Identify which cell holds the provided text, then report its [X, Y] central coordinate. 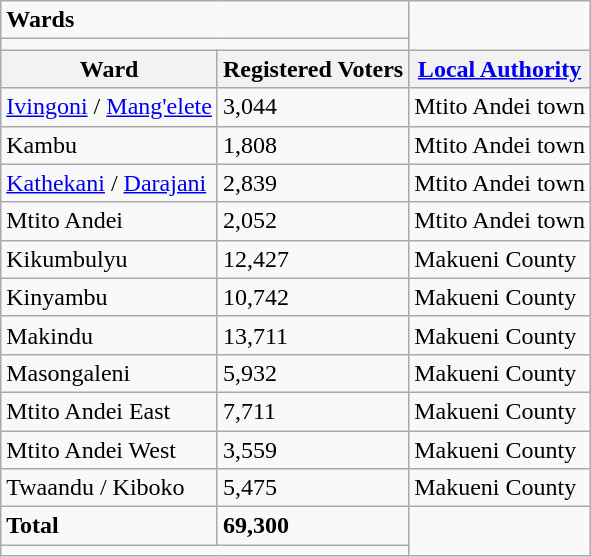
Registered Voters [312, 69]
Twaandu / Kiboko [110, 488]
5,475 [312, 488]
7,711 [312, 411]
Ivingoni / Mang'elete [110, 107]
69,300 [312, 526]
Mtito Andei [110, 221]
Kinyambu [110, 297]
Kikumbulyu [110, 259]
Kambu [110, 145]
10,742 [312, 297]
Mtito Andei East [110, 411]
1,808 [312, 145]
Total [110, 526]
3,044 [312, 107]
3,559 [312, 449]
Makindu [110, 335]
13,711 [312, 335]
Wards [205, 20]
Mtito Andei West [110, 449]
2,052 [312, 221]
2,839 [312, 183]
12,427 [312, 259]
5,932 [312, 373]
Ward [110, 69]
Masongaleni [110, 373]
Kathekani / Darajani [110, 183]
Local Authority [500, 69]
